Return the [x, y] coordinate for the center point of the cell that contains the specified text.  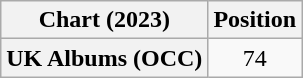
UK Albums (OCC) [104, 58]
74 [255, 58]
Chart (2023) [104, 20]
Position [255, 20]
